Identify which cell holds the provided text, then report its (x, y) central coordinate. 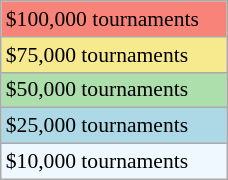
$50,000 tournaments (114, 90)
$10,000 tournaments (114, 162)
$75,000 tournaments (114, 55)
$100,000 tournaments (114, 19)
$25,000 tournaments (114, 126)
